For the text-containing cell, return its midpoint in [x, y] coordinate format. 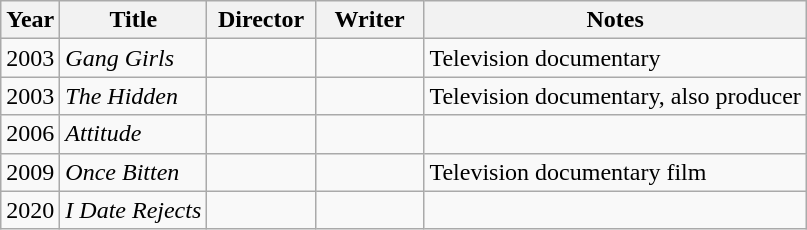
Television documentary, also producer [615, 96]
Notes [615, 20]
Writer [370, 20]
2020 [30, 210]
Title [134, 20]
Television documentary [615, 58]
Year [30, 20]
Attitude [134, 134]
I Date Rejects [134, 210]
Once Bitten [134, 172]
Gang Girls [134, 58]
The Hidden [134, 96]
2009 [30, 172]
Television documentary film [615, 172]
2006 [30, 134]
Director [262, 20]
